Determine the (x, y) coordinate at the center of the cell enclosing the given text.  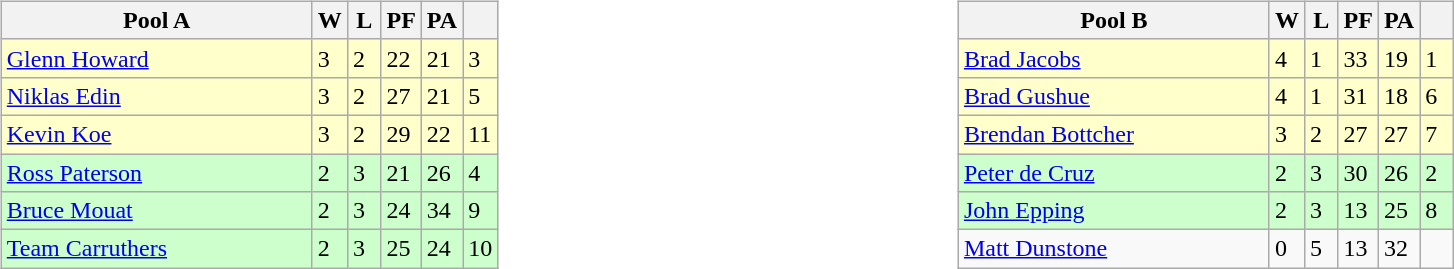
19 (1398, 58)
11 (480, 134)
Peter de Cruz (1114, 173)
Niklas Edin (156, 96)
32 (1398, 249)
29 (401, 134)
30 (1358, 173)
34 (442, 211)
Bruce Mouat (156, 211)
9 (480, 211)
8 (1437, 211)
10 (480, 249)
Brendan Bottcher (1114, 134)
Pool A (156, 20)
31 (1358, 96)
6 (1437, 96)
Team Carruthers (156, 249)
Glenn Howard (156, 58)
18 (1398, 96)
7 (1437, 134)
Pool B (1114, 20)
Kevin Koe (156, 134)
Ross Paterson (156, 173)
0 (1286, 249)
Brad Jacobs (1114, 58)
John Epping (1114, 211)
Brad Gushue (1114, 96)
33 (1358, 58)
Matt Dunstone (1114, 249)
